Output the [x, y] coordinate of the center of the cell containing the given text.  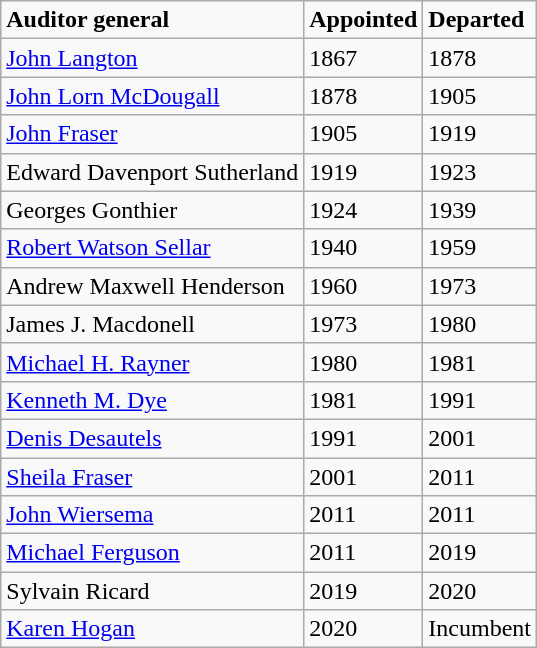
Michael H. Rayner [152, 362]
Karen Hogan [152, 629]
Andrew Maxwell Henderson [152, 286]
Sheila Fraser [152, 477]
Incumbent [480, 629]
Departed [480, 20]
Georges Gonthier [152, 210]
1924 [364, 210]
John Langton [152, 58]
1867 [364, 58]
Michael Ferguson [152, 553]
1940 [364, 248]
John Wiersema [152, 515]
Edward Davenport Sutherland [152, 172]
Sylvain Ricard [152, 591]
Appointed [364, 20]
Denis Desautels [152, 438]
Auditor general [152, 20]
1959 [480, 248]
James J. Macdonell [152, 324]
John Lorn McDougall [152, 96]
Kenneth M. Dye [152, 400]
John Fraser [152, 134]
1939 [480, 210]
1923 [480, 172]
Robert Watson Sellar [152, 248]
1960 [364, 286]
